For the text-containing cell, return its midpoint in [X, Y] coordinate format. 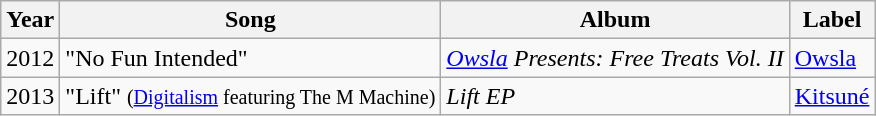
Lift EP [615, 96]
2013 [30, 96]
Album [615, 20]
Label [832, 20]
Owsla [832, 58]
Kitsuné [832, 96]
"Lift" (Digitalism featuring The M Machine) [250, 96]
Song [250, 20]
"No Fun Intended" [250, 58]
Year [30, 20]
2012 [30, 58]
Owsla Presents: Free Treats Vol. II [615, 58]
